Scan for the cell matching the given text and deliver its (x, y) coordinate at center. 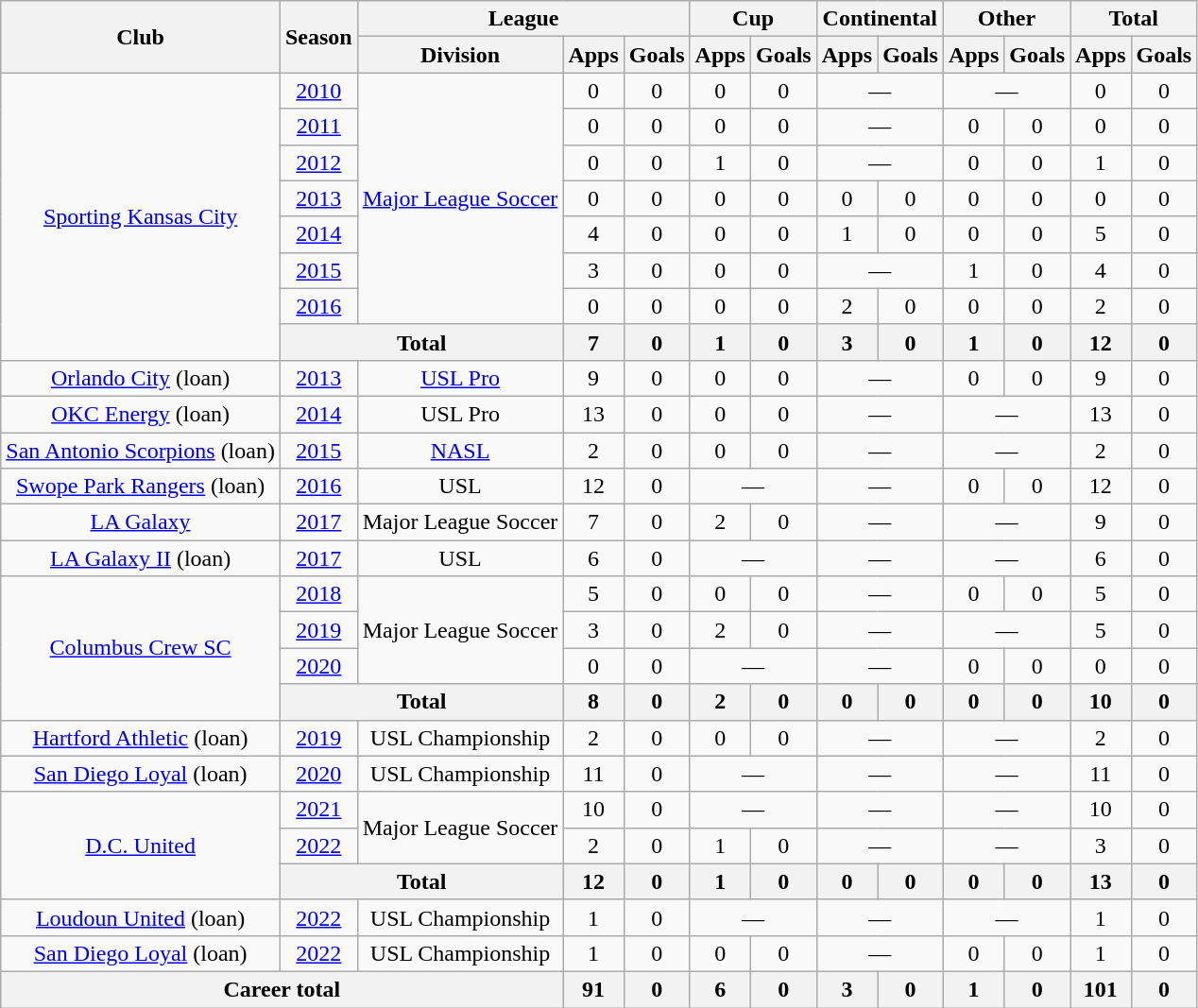
Cup (753, 19)
Career total (282, 989)
2021 (318, 810)
LA Galaxy (141, 522)
Continental (880, 19)
2012 (318, 162)
Swope Park Rangers (loan) (141, 487)
Hartford Athletic (loan) (141, 738)
Other (1006, 19)
D.C. United (141, 846)
NASL (460, 451)
2010 (318, 91)
Orlando City (loan) (141, 378)
2011 (318, 127)
2018 (318, 594)
OKC Energy (loan) (141, 414)
Loudoun United (loan) (141, 917)
Columbus Crew SC (141, 648)
San Antonio Scorpions (loan) (141, 451)
Club (141, 37)
LA Galaxy II (loan) (141, 558)
Division (460, 55)
101 (1101, 989)
91 (593, 989)
League (523, 19)
Season (318, 37)
Sporting Kansas City (141, 216)
8 (593, 702)
